Search for the cell housing the specified text and yield its [X, Y] center coordinate. 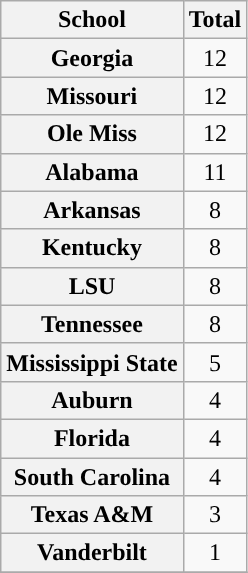
Tennessee [92, 324]
Vanderbilt [92, 553]
LSU [92, 286]
Texas A&M [92, 515]
1 [215, 553]
Georgia [92, 58]
Auburn [92, 400]
School [92, 20]
Florida [92, 438]
Missouri [92, 96]
South Carolina [92, 477]
3 [215, 515]
Ole Miss [92, 134]
Arkansas [92, 210]
Total [215, 20]
5 [215, 362]
Alabama [92, 172]
Mississippi State [92, 362]
11 [215, 172]
Kentucky [92, 248]
